Determine the (x, y) coordinate at the center of the cell enclosing the given text.  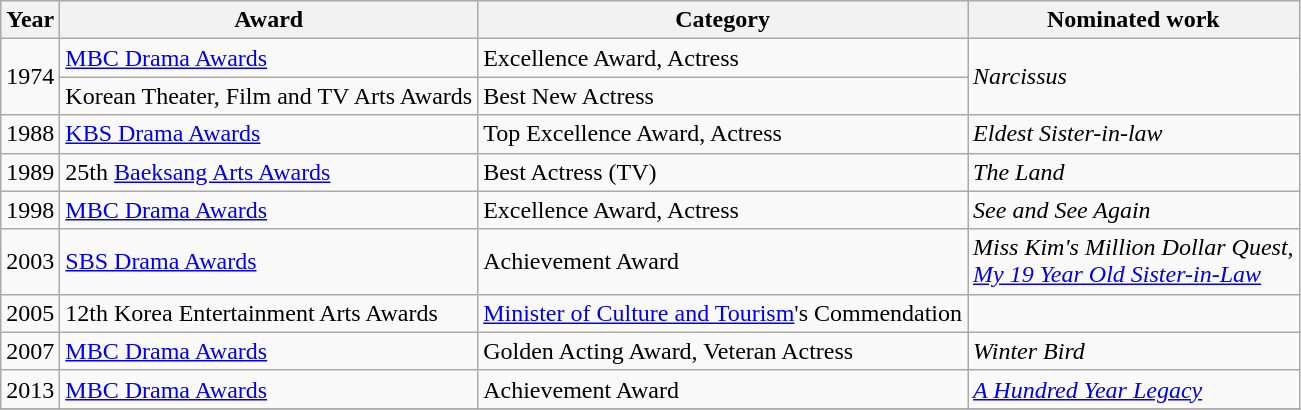
KBS Drama Awards (269, 134)
Korean Theater, Film and TV Arts Awards (269, 96)
Best Actress (TV) (723, 172)
12th Korea Entertainment Arts Awards (269, 313)
1998 (30, 210)
1974 (30, 77)
SBS Drama Awards (269, 262)
2007 (30, 351)
Eldest Sister-in-law (1134, 134)
Golden Acting Award, Veteran Actress (723, 351)
Category (723, 20)
Minister of Culture and Tourism's Commendation (723, 313)
Award (269, 20)
Narcissus (1134, 77)
Year (30, 20)
2013 (30, 389)
Best New Actress (723, 96)
2003 (30, 262)
Miss Kim's Million Dollar Quest, My 19 Year Old Sister-in-Law (1134, 262)
1988 (30, 134)
1989 (30, 172)
A Hundred Year Legacy (1134, 389)
2005 (30, 313)
25th Baeksang Arts Awards (269, 172)
Top Excellence Award, Actress (723, 134)
Nominated work (1134, 20)
See and See Again (1134, 210)
The Land (1134, 172)
Winter Bird (1134, 351)
